Output the (X, Y) coordinate of the center of the cell containing the given text.  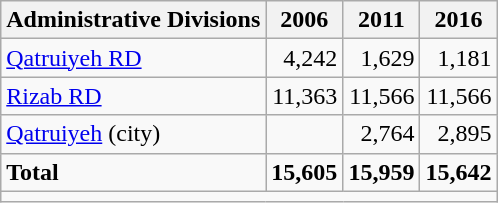
15,642 (458, 172)
2,764 (382, 134)
11,363 (304, 96)
Qatruiyeh (city) (134, 134)
2006 (304, 20)
1,629 (382, 58)
15,605 (304, 172)
Rizab RD (134, 96)
Administrative Divisions (134, 20)
Qatruiyeh RD (134, 58)
2,895 (458, 134)
2016 (458, 20)
2011 (382, 20)
1,181 (458, 58)
Total (134, 172)
4,242 (304, 58)
15,959 (382, 172)
